From the cell containing the given text, extract its center point as [x, y] coordinate. 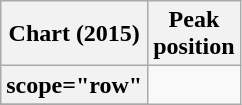
Chart (2015) [74, 34]
scope="row" [74, 85]
Peakposition [194, 34]
